Detect which cell encompasses the target text, then output its [X, Y] center coordinate. 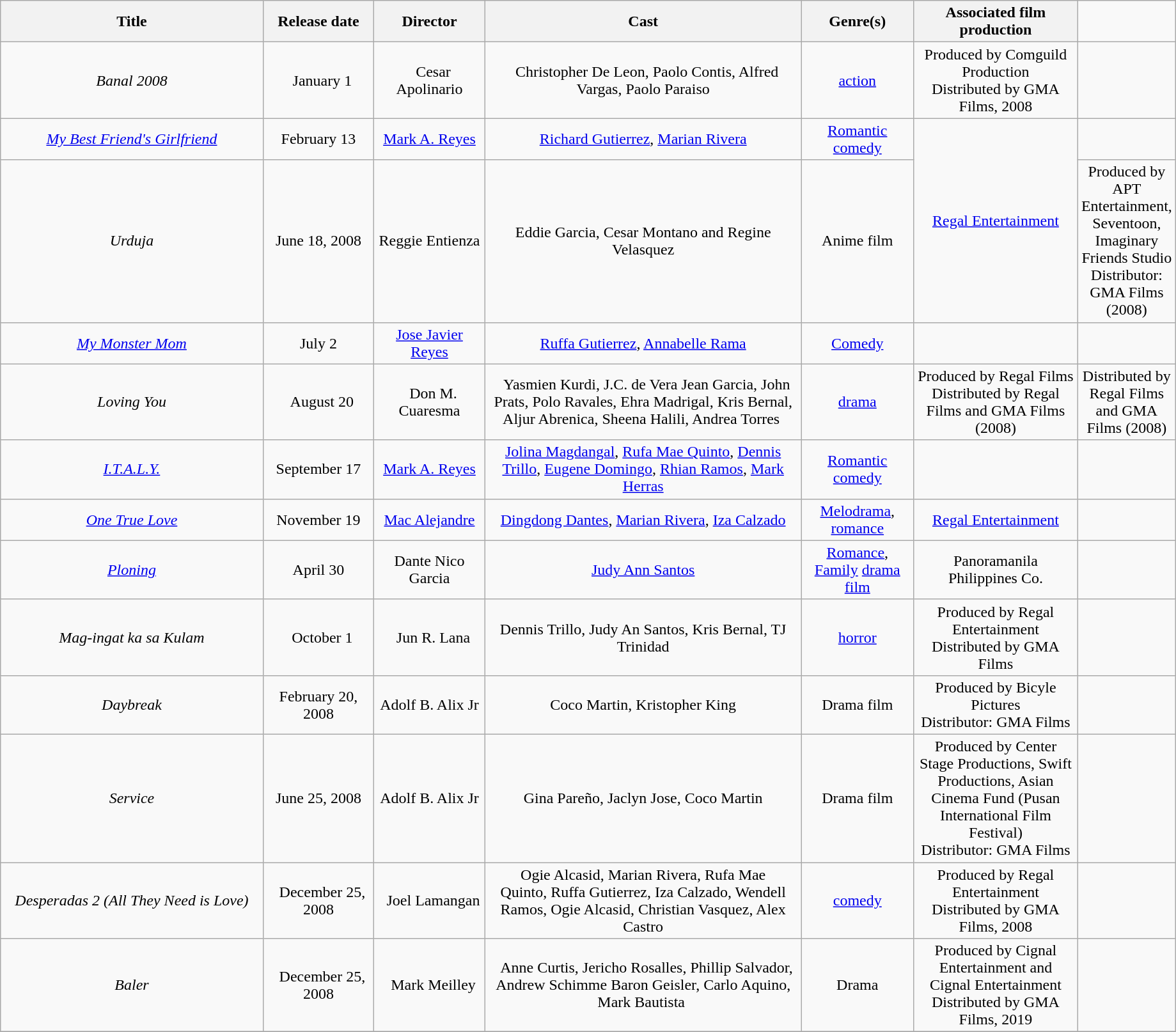
Eddie Garcia, Cesar Montano and Regine Velasquez [643, 241]
Judy Ann Santos [643, 570]
Produced by Regal EntertainmentDistributed by GMA Films [996, 637]
Coco Martin, Kristopher King [643, 705]
June 18, 2008 [318, 241]
Desperadas 2 (All They Need is Love) [132, 900]
Release date [318, 22]
June 25, 2008 [318, 798]
Reggie Entienza [430, 241]
Panoramanila Philippines Co. [996, 570]
Service [132, 798]
Comedy [858, 343]
Ogie Alcasid, Marian Rivera, Rufa Mae Quinto, Ruffa Gutierrez, Iza Calzado, Wendell Ramos, Ogie Alcasid, Christian Vasquez, Alex Castro [643, 900]
Cast [643, 22]
Daybreak [132, 705]
February 20, 2008 [318, 705]
July 2 [318, 343]
Anne Curtis, Jericho Rosalles, Phillip Salvador, Andrew Schimme Baron Geisler, Carlo Aquino, Mark Bautista [643, 985]
drama [858, 402]
Dingdong Dantes, Marian Rivera, Iza Calzado [643, 519]
Anime film [858, 241]
Jun R. Lana [430, 637]
Drama [858, 985]
Associated film production [996, 22]
Produced by Regal EntertainmentDistributed by GMA Films, 2008 [996, 900]
October 1 [318, 637]
Produced by APT Entertainment, Seventoon, Imaginary Friends StudioDistributor: GMA Films (2008) [1127, 241]
My Monster Mom [132, 343]
I.T.A.L.Y. [132, 469]
Produced by Bicyle PicturesDistributor: GMA Films [996, 705]
Produced by Center Stage Productions, Swift Productions, Asian Cinema Fund (Pusan International Film Festival)Distributor: GMA Films [996, 798]
Urduja [132, 241]
Dante Nico Garcia [430, 570]
Richard Gutierrez, Marian Rivera [643, 139]
Yasmien Kurdi, J.C. de Vera Jean Garcia, John Prats, Polo Ravales, Ehra Madrigal, Kris Bernal, Aljur Abrenica, Sheena Halili, Andrea Torres [643, 402]
November 19 [318, 519]
Produced by Comguild ProductionDistributed by GMA Films, 2008 [996, 81]
Banal 2008 [132, 81]
Christopher De Leon, Paolo Contis, Alfred Vargas, Paolo Paraiso [643, 81]
Don M. Cuaresma [430, 402]
One True Love [132, 519]
Joel Lamangan [430, 900]
Director [430, 22]
Produced by Regal FilmsDistributed by Regal Films and GMA Films (2008) [996, 402]
Ruffa Gutierrez, Annabelle Rama [643, 343]
Genre(s) [858, 22]
September 17 [318, 469]
Cesar Apolinario [430, 81]
Mag-ingat ka sa Kulam [132, 637]
Produced by Cignal Entertainment and Cignal EntertainmentDistributed by GMA Films, 2019 [996, 985]
Mark Meilley [430, 985]
Distributed by Regal Films and GMA Films (2008) [1127, 402]
horror [858, 637]
Loving You [132, 402]
Jolina Magdangal, Rufa Mae Quinto, Dennis Trillo, Eugene Domingo, Rhian Ramos, Mark Herras [643, 469]
Jose Javier Reyes [430, 343]
April 30 [318, 570]
February 13 [318, 139]
My Best Friend's Girlfriend [132, 139]
Mac Alejandre [430, 519]
Gina Pareño, Jaclyn Jose, Coco Martin [643, 798]
August 20 [318, 402]
Ploning [132, 570]
comedy [858, 900]
Romance, Family drama film [858, 570]
January 1 [318, 81]
Dennis Trillo, Judy An Santos, Kris Bernal, TJ Trinidad [643, 637]
action [858, 81]
Melodrama, romance [858, 519]
Title [132, 22]
Baler [132, 985]
